Capture the cell that displays the provided text and extract its (x, y) central coordinate. 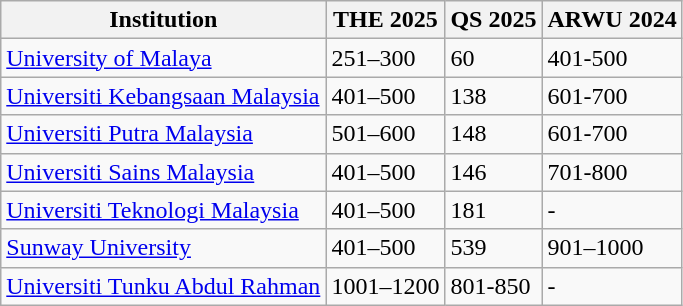
ARWU 2024 (612, 20)
539 (494, 248)
501–600 (386, 134)
Universiti Putra Malaysia (164, 134)
Universiti Tunku Abdul Rahman (164, 286)
Universiti Kebangsaan Malaysia (164, 96)
Universiti Sains Malaysia (164, 172)
Universiti Teknologi Malaysia (164, 210)
QS 2025 (494, 20)
60 (494, 58)
251–300 (386, 58)
181 (494, 210)
University of Malaya (164, 58)
Institution (164, 20)
401-500 (612, 58)
701-800 (612, 172)
138 (494, 96)
148 (494, 134)
1001–1200 (386, 286)
Sunway University (164, 248)
801-850 (494, 286)
146 (494, 172)
901–1000 (612, 248)
THE 2025 (386, 20)
